Capture the cell that displays the provided text and extract its (x, y) central coordinate. 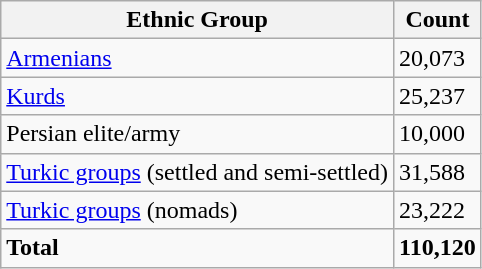
Turkic groups (nomads) (198, 210)
Ethnic Group (198, 20)
Persian elite/army (198, 134)
25,237 (438, 96)
Armenians (198, 58)
Count (438, 20)
23,222 (438, 210)
31,588 (438, 172)
110,120 (438, 248)
10,000 (438, 134)
Turkic groups (settled and semi-settled) (198, 172)
Kurds (198, 96)
Total (198, 248)
20,073 (438, 58)
